Scan for the cell matching the given text and deliver its [x, y] coordinate at center. 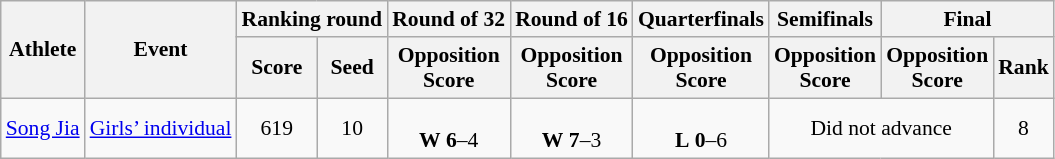
Ranking round [312, 19]
Athlete [43, 50]
10 [352, 128]
8 [1024, 128]
Girls’ individual [161, 128]
Quarterfinals [701, 19]
Rank [1024, 68]
Semifinals [825, 19]
Did not advance [881, 128]
619 [276, 128]
Song Jia [43, 128]
L 0–6 [701, 128]
Event [161, 50]
W 7–3 [572, 128]
W 6–4 [448, 128]
Score [276, 68]
Round of 16 [572, 19]
Final [968, 19]
Round of 32 [448, 19]
Seed [352, 68]
